Scan for the cell matching the given text and deliver its [x, y] coordinate at center. 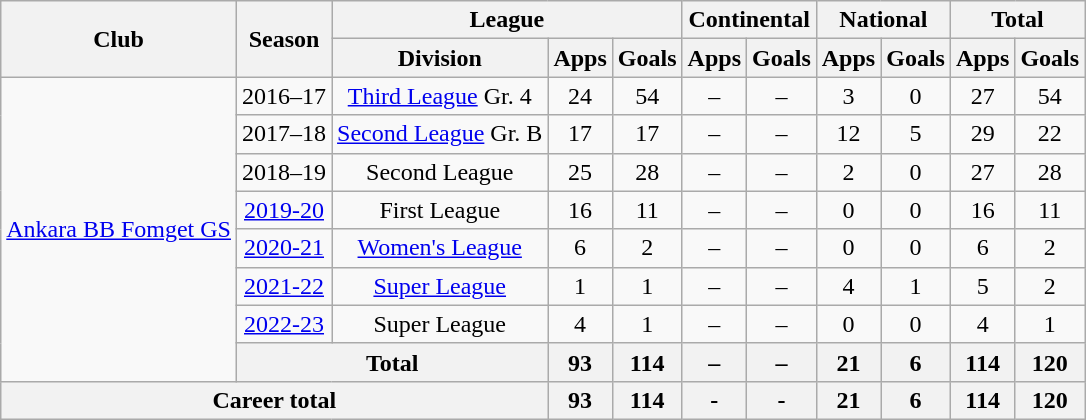
Third League Gr. 4 [440, 96]
Career total [274, 400]
Ankara BB Fomget GS [119, 229]
League [508, 20]
2017–18 [284, 134]
24 [580, 96]
Continental [749, 20]
2016–17 [284, 96]
Club [119, 39]
3 [848, 96]
25 [580, 172]
National [883, 20]
First League [440, 210]
2018–19 [284, 172]
Women's League [440, 248]
2021-22 [284, 286]
12 [848, 134]
29 [982, 134]
2019-20 [284, 210]
Division [440, 58]
Season [284, 39]
2020-21 [284, 248]
Second League Gr. B [440, 134]
2022-23 [284, 324]
Second League [440, 172]
22 [1050, 134]
